Provide the (X, Y) coordinate of the cell's center where the given text is located.  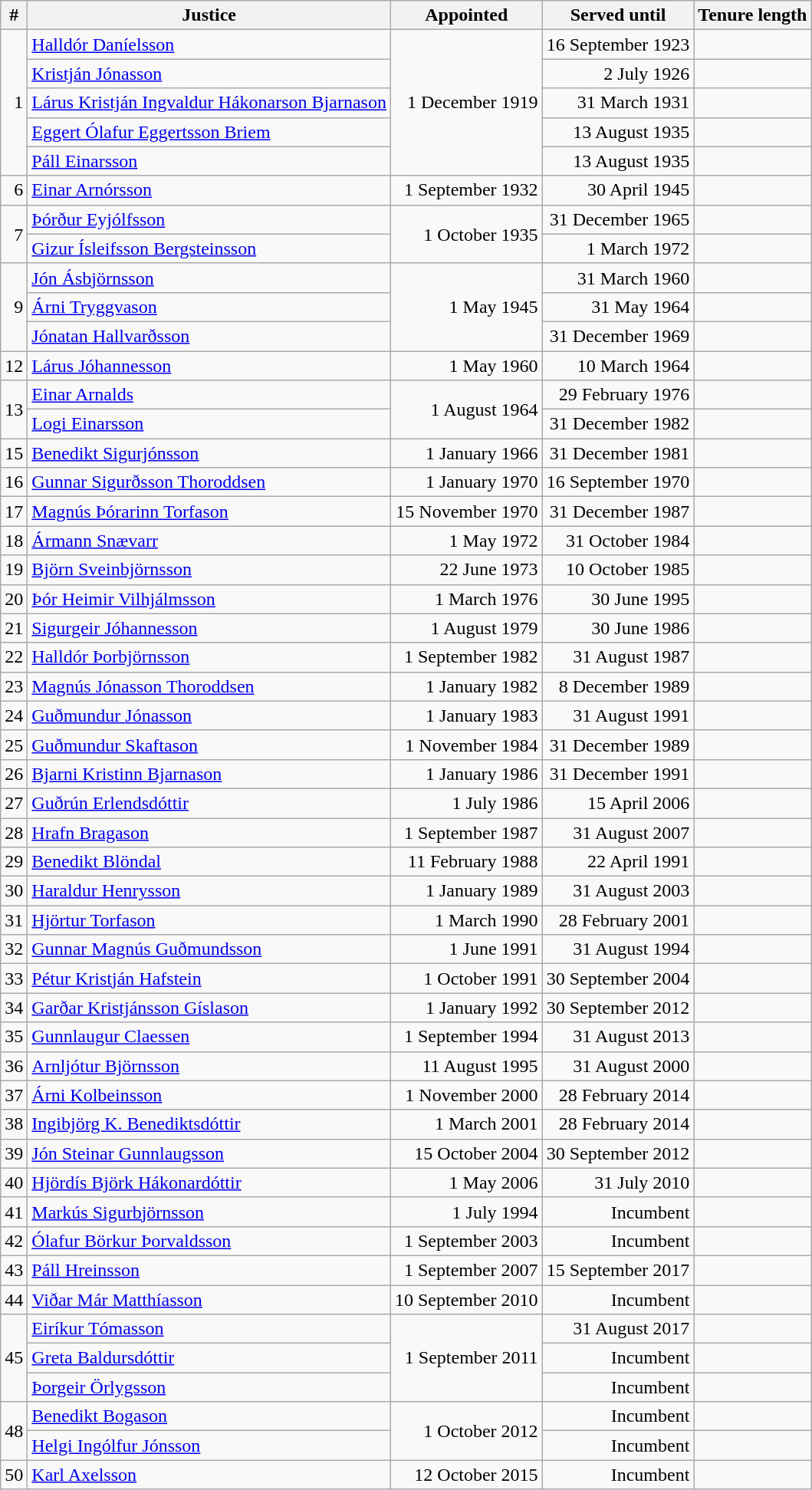
6 (14, 190)
Halldór Daníelsson (209, 44)
1 January 1989 (466, 891)
31 August 1987 (618, 657)
22 April 1991 (618, 862)
15 October 2004 (466, 1153)
31 August 1994 (618, 949)
Gizur Ísleifsson Bergsteinsson (209, 248)
Gunnar Magnús Guðmundsson (209, 949)
Greta Baldursdóttir (209, 1358)
30 April 1945 (618, 190)
9 (14, 307)
24 (14, 715)
31 August 2003 (618, 891)
19 (14, 570)
31 December 1969 (618, 336)
31 March 1960 (618, 278)
27 (14, 803)
20 (14, 599)
Lárus Jóhannesson (209, 366)
Árni Tryggvason (209, 307)
Sigurgeir Jóhannesson (209, 628)
31 August 2007 (618, 832)
Þór Heimir Vilhjálmsson (209, 599)
1 September 1987 (466, 832)
12 (14, 366)
Tenure length (753, 15)
10 September 2010 (466, 1300)
11 February 1988 (466, 862)
36 (14, 1066)
1 September 2003 (466, 1241)
Ólafur Börkur Þorvaldsson (209, 1241)
2 July 1926 (618, 74)
Appointed (466, 15)
31 December 1965 (618, 219)
1 January 1982 (466, 686)
1 September 2011 (466, 1358)
Benedikt Bogason (209, 1416)
Arnljótur Björnsson (209, 1066)
Þórður Eyjólfsson (209, 219)
31 August 1991 (618, 715)
10 March 1964 (618, 366)
12 October 2015 (466, 1475)
31 December 1991 (618, 774)
Magnús Jónasson Thoroddsen (209, 686)
Justice (209, 15)
1 June 1991 (466, 949)
28 (14, 832)
Benedikt Blöndal (209, 862)
Guðrún Erlendsdóttir (209, 803)
1 September 1994 (466, 1037)
30 (14, 891)
8 December 1989 (618, 686)
Eiríkur Tómasson (209, 1329)
Björn Sveinbjörnsson (209, 570)
1 May 1972 (466, 541)
1 March 2001 (466, 1124)
41 (14, 1212)
40 (14, 1182)
Hjörtur Torfason (209, 920)
Ingibjörg K. Benediktsdóttir (209, 1124)
45 (14, 1358)
32 (14, 949)
Eggert Ólafur Eggertsson Briem (209, 132)
1 October 1935 (466, 234)
23 (14, 686)
Guðmundur Skaftason (209, 745)
1 January 1970 (466, 482)
Lárus Kristján Ingvaldur Hákonarson Bjarnason (209, 103)
1 December 1919 (466, 103)
1 March 1976 (466, 599)
Halldór Þorbjörnsson (209, 657)
1 January 1986 (466, 774)
Haraldur Henrysson (209, 891)
1 March 1990 (466, 920)
10 October 1985 (618, 570)
1 May 1960 (466, 366)
31 August 2000 (618, 1066)
30 September 2004 (618, 979)
Ármann Snævarr (209, 541)
31 July 2010 (618, 1182)
Gunnar Sigurðsson Thoroddsen (209, 482)
25 (14, 745)
Hjördís Björk Hákonardóttir (209, 1182)
29 February 1976 (618, 395)
31 (14, 920)
Served until (618, 15)
16 September 1970 (618, 482)
Pétur Kristján Hafstein (209, 979)
16 September 1923 (618, 44)
33 (14, 979)
Jónatan Hallvarðsson (209, 336)
31 October 1984 (618, 541)
# (14, 15)
Helgi Ingólfur Jónsson (209, 1446)
1 October 2012 (466, 1431)
Jón Steinar Gunnlaugsson (209, 1153)
48 (14, 1431)
1 May 2006 (466, 1182)
29 (14, 862)
Gunnlaugur Claessen (209, 1037)
Einar Arnalds (209, 395)
18 (14, 541)
1 (14, 103)
15 September 2017 (618, 1270)
38 (14, 1124)
1 August 1979 (466, 628)
31 August 2017 (618, 1329)
Jón Ásbjörnsson (209, 278)
44 (14, 1300)
Karl Axelsson (209, 1475)
37 (14, 1095)
50 (14, 1475)
1 September 2007 (466, 1270)
1 November 2000 (466, 1095)
17 (14, 511)
1 October 1991 (466, 979)
28 February 2001 (618, 920)
13 (14, 410)
1 September 1932 (466, 190)
1 May 1945 (466, 307)
35 (14, 1037)
Bjarni Kristinn Bjarnason (209, 774)
1 January 1992 (466, 1008)
Guðmundur Jónasson (209, 715)
Einar Arnórsson (209, 190)
Benedikt Sigurjónsson (209, 453)
Páll Hreinsson (209, 1270)
31 December 1982 (618, 424)
31 December 1989 (618, 745)
30 June 1986 (618, 628)
30 June 1995 (618, 599)
31 May 1964 (618, 307)
1 September 1982 (466, 657)
15 November 1970 (466, 511)
16 (14, 482)
1 January 1983 (466, 715)
39 (14, 1153)
31 December 1987 (618, 511)
Magnús Þórarinn Torfason (209, 511)
31 March 1931 (618, 103)
Hrafn Bragason (209, 832)
Kristján Jónasson (209, 74)
1 November 1984 (466, 745)
Páll Einarsson (209, 161)
15 (14, 453)
Árni Kolbeinsson (209, 1095)
1 July 1994 (466, 1212)
Þorgeir Örlygsson (209, 1387)
1 January 1966 (466, 453)
7 (14, 234)
22 June 1973 (466, 570)
1 July 1986 (466, 803)
Markús Sigurbjörnsson (209, 1212)
31 December 1981 (618, 453)
31 August 2013 (618, 1037)
11 August 1995 (466, 1066)
15 April 2006 (618, 803)
Garðar Kristjánsson Gíslason (209, 1008)
1 March 1972 (618, 248)
Logi Einarsson (209, 424)
Viðar Már Matthíasson (209, 1300)
26 (14, 774)
34 (14, 1008)
43 (14, 1270)
42 (14, 1241)
22 (14, 657)
1 August 1964 (466, 410)
21 (14, 628)
